Capture the cell that displays the provided text and extract its [x, y] central coordinate. 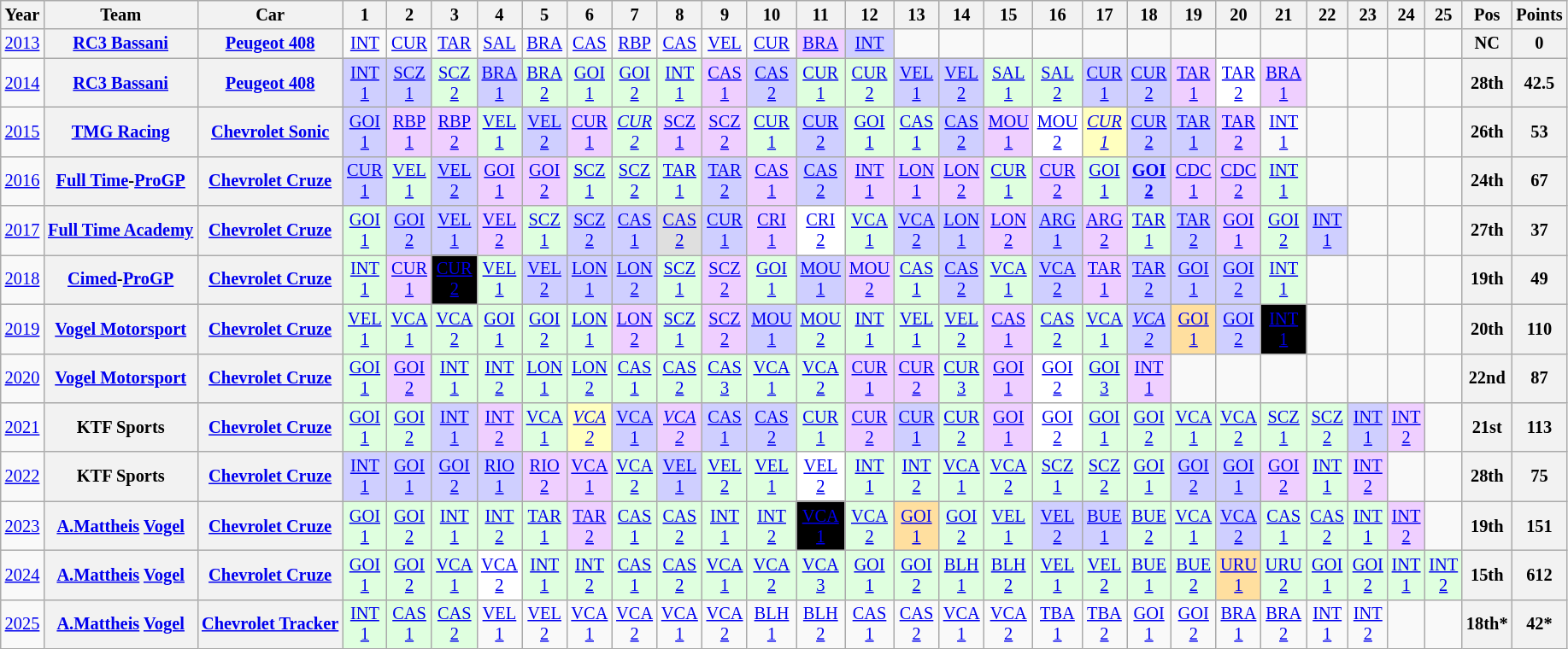
3 [455, 15]
18th* [1487, 624]
CRI2 [820, 231]
15th [1487, 575]
17 [1104, 15]
Car [270, 15]
RBP1 [410, 132]
2 [410, 15]
49 [1539, 279]
URU1 [1239, 575]
2020 [22, 378]
1 [365, 15]
TBA1 [1058, 624]
87 [1539, 378]
RIO1 [499, 477]
6 [590, 15]
75 [1539, 477]
VCA3 [820, 575]
VEL [725, 44]
Chevrolet Sonic [270, 132]
2013 [22, 44]
16 [1058, 15]
24th [1487, 181]
TBA2 [1104, 624]
15 [1008, 15]
CDC1 [1193, 181]
22 [1326, 15]
2021 [22, 427]
26th [1487, 132]
42.5 [1539, 83]
RBP2 [455, 132]
SAL [499, 44]
SAL2 [1058, 83]
ARG2 [1104, 231]
GOI3 [1104, 378]
2019 [22, 329]
24 [1407, 15]
Team [120, 15]
18 [1149, 15]
ARG1 [1058, 231]
Points [1539, 15]
21 [1283, 15]
21st [1487, 427]
Pos [1487, 15]
2015 [22, 132]
CRI1 [771, 231]
2022 [22, 477]
2017 [22, 231]
11 [820, 15]
2014 [22, 83]
2018 [22, 279]
NC [1487, 44]
25 [1443, 15]
TMG Racing [120, 132]
42* [1539, 624]
5 [545, 15]
CAS3 [725, 378]
37 [1539, 231]
14 [962, 15]
67 [1539, 181]
Cimed-ProGP [120, 279]
Full Time-ProGP [120, 181]
113 [1539, 427]
2025 [22, 624]
23 [1368, 15]
20th [1487, 329]
URU2 [1283, 575]
0 [1539, 44]
CDC2 [1239, 181]
RIO2 [545, 477]
2016 [22, 181]
SAL1 [1008, 83]
110 [1539, 329]
Full Time Academy [120, 231]
19 [1193, 15]
612 [1539, 575]
9 [725, 15]
TAR [455, 44]
CUR3 [962, 378]
Year [22, 15]
7 [634, 15]
2024 [22, 575]
10 [771, 15]
2023 [22, 526]
22nd [1487, 378]
27th [1487, 231]
151 [1539, 526]
8 [680, 15]
12 [870, 15]
Chevrolet Tracker [270, 624]
RBP [634, 44]
20 [1239, 15]
53 [1539, 132]
4 [499, 15]
13 [916, 15]
